Detect which cell encompasses the target text, then output its (x, y) center coordinate. 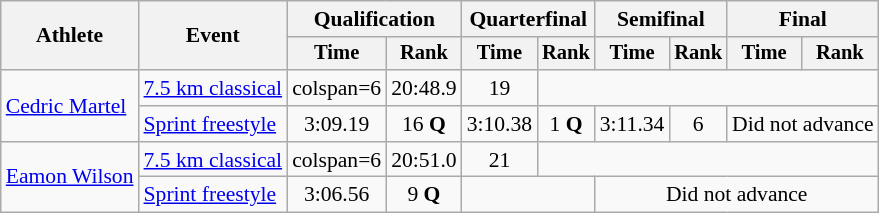
Qualification (374, 19)
3:11.34 (632, 124)
3:09.19 (336, 124)
9 Q (424, 195)
Final (803, 19)
21 (500, 160)
Quarterfinal (528, 19)
3:10.38 (500, 124)
20:48.9 (424, 88)
3:06.56 (336, 195)
1 Q (566, 124)
20:51.0 (424, 160)
Athlete (70, 36)
Semifinal (661, 19)
19 (500, 88)
6 (698, 124)
Eamon Wilson (70, 178)
Cedric Martel (70, 106)
16 Q (424, 124)
Event (214, 36)
